Detect which cell encompasses the target text, then output its [x, y] center coordinate. 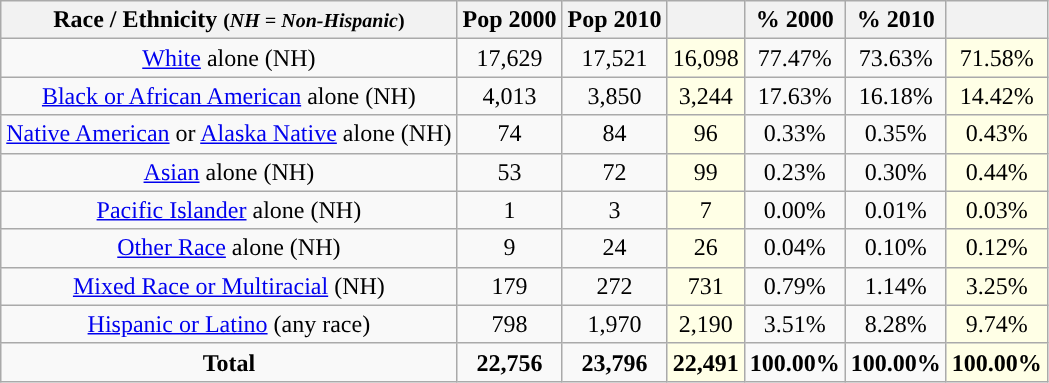
Black or African American alone (NH) [229, 96]
22,756 [510, 362]
77.47% [794, 58]
22,491 [706, 362]
798 [510, 324]
Pop 2010 [614, 20]
White alone (NH) [229, 58]
Race / Ethnicity (NH = Non-Hispanic) [229, 20]
9 [510, 248]
0.03% [996, 210]
16.18% [896, 96]
23,796 [614, 362]
Total [229, 362]
17,629 [510, 58]
% 2000 [794, 20]
16,098 [706, 58]
1 [510, 210]
9.74% [996, 324]
0.30% [896, 172]
14.42% [996, 96]
272 [614, 286]
% 2010 [896, 20]
Mixed Race or Multiracial (NH) [229, 286]
Pop 2000 [510, 20]
2,190 [706, 324]
24 [614, 248]
1,970 [614, 324]
0.01% [896, 210]
Other Race alone (NH) [229, 248]
Hispanic or Latino (any race) [229, 324]
0.35% [896, 134]
8.28% [896, 324]
99 [706, 172]
3.25% [996, 286]
74 [510, 134]
3,850 [614, 96]
3 [614, 210]
731 [706, 286]
0.00% [794, 210]
7 [706, 210]
71.58% [996, 58]
3.51% [794, 324]
17,521 [614, 58]
4,013 [510, 96]
0.23% [794, 172]
Asian alone (NH) [229, 172]
0.33% [794, 134]
1.14% [896, 286]
96 [706, 134]
Native American or Alaska Native alone (NH) [229, 134]
0.10% [896, 248]
17.63% [794, 96]
26 [706, 248]
3,244 [706, 96]
84 [614, 134]
0.79% [794, 286]
0.44% [996, 172]
53 [510, 172]
0.04% [794, 248]
Pacific Islander alone (NH) [229, 210]
72 [614, 172]
0.43% [996, 134]
179 [510, 286]
0.12% [996, 248]
73.63% [896, 58]
